Capture the cell that displays the provided text and extract its (X, Y) central coordinate. 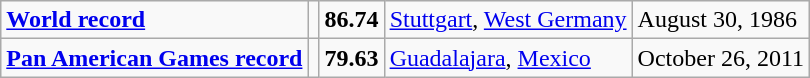
Guadalajara, Mexico (508, 58)
Pan American Games record (154, 58)
October 26, 2011 (720, 58)
Stuttgart, West Germany (508, 20)
August 30, 1986 (720, 20)
86.74 (352, 20)
79.63 (352, 58)
World record (154, 20)
